For the text-containing cell, return its midpoint in (X, Y) coordinate format. 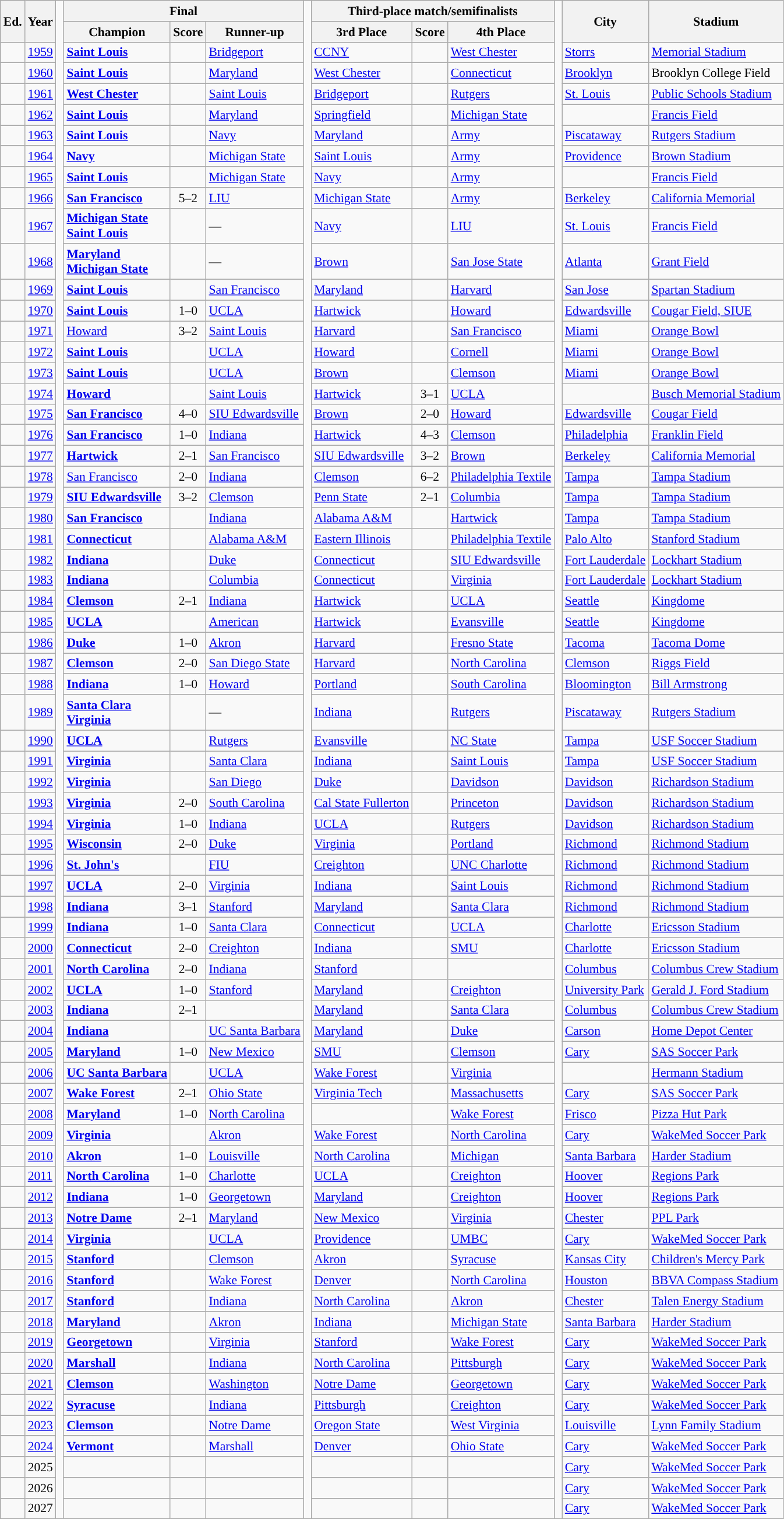
1986 (41, 643)
San Diego State (255, 664)
1981 (41, 539)
UNC Charlotte (501, 865)
Gerald J. Ford Stadium (716, 990)
2001 (41, 969)
Fresno State (501, 643)
University Park (606, 990)
1966 (41, 198)
Tacoma Dome (716, 643)
Children's Mercy Park (716, 1260)
San Jose (606, 290)
Michigan State Saint Louis (116, 226)
Maryland Michigan State (116, 262)
Springfield (361, 115)
2012 (41, 1197)
Spartan Stadium (716, 290)
Final (183, 11)
1965 (41, 177)
Cal State Fullerton (361, 803)
Cougar Field (716, 414)
City (606, 21)
1974 (41, 394)
1997 (41, 886)
1976 (41, 435)
1964 (41, 157)
1970 (41, 311)
1993 (41, 803)
Palo Alto (606, 539)
Massachusetts (501, 1094)
1973 (41, 373)
1968 (41, 262)
Houston (606, 1281)
Carson (606, 1031)
2016 (41, 1281)
Brooklyn (606, 73)
Brooklyn College Field (716, 73)
1982 (41, 560)
Virginia Tech (361, 1094)
Lynn Family Stadium (716, 1426)
Kansas City (606, 1260)
Cougar Field, SIUE (716, 311)
1960 (41, 73)
Atlanta (606, 262)
Michigan (501, 1156)
Talen Energy Stadium (716, 1301)
BBVA Compass Stadium (716, 1281)
2010 (41, 1156)
Stadium (716, 21)
2015 (41, 1260)
2022 (41, 1405)
Brown Stadium (716, 157)
2009 (41, 1135)
1977 (41, 456)
Ed. (13, 21)
2026 (41, 1488)
Cornell (501, 353)
2006 (41, 1073)
Frisco (606, 1115)
Bloomington (606, 685)
4th Place (501, 32)
2011 (41, 1176)
5–2 (188, 198)
Santa Clara Virginia (116, 712)
2025 (41, 1467)
1983 (41, 580)
Franklin Field (716, 435)
2003 (41, 1010)
2013 (41, 1218)
4–0 (188, 414)
Hermann Stadium (716, 1073)
1998 (41, 907)
2000 (41, 949)
1990 (41, 741)
Champion (116, 32)
Princeton (501, 803)
Storrs (606, 52)
Eastern Illinois (361, 539)
1978 (41, 477)
2019 (41, 1342)
Busch Memorial Stadium (716, 394)
2020 (41, 1363)
Home Depot Center (716, 1031)
1995 (41, 844)
PPL Park (716, 1218)
Public Schools Stadium (716, 94)
2021 (41, 1384)
Memorial Stadium (716, 52)
San Diego (255, 783)
1967 (41, 226)
Oregon State (361, 1426)
FIU (255, 865)
1988 (41, 685)
Grant Field (716, 262)
NC State (501, 741)
1994 (41, 824)
2008 (41, 1115)
1985 (41, 622)
Philadelphia (606, 435)
4–3 (430, 435)
1962 (41, 115)
Wisconsin (116, 844)
1959 (41, 52)
Pizza Hut Park (716, 1115)
2014 (41, 1239)
1987 (41, 664)
Vermont (116, 1447)
2002 (41, 990)
1991 (41, 762)
1989 (41, 712)
2018 (41, 1322)
2017 (41, 1301)
West Virginia (501, 1426)
1969 (41, 290)
2004 (41, 1031)
2027 (41, 1509)
1975 (41, 414)
1971 (41, 332)
Washington (255, 1384)
Bill Armstrong (716, 685)
1980 (41, 519)
Tacoma (606, 643)
1999 (41, 928)
1996 (41, 865)
American (255, 622)
1992 (41, 783)
1984 (41, 601)
Runner-up (255, 32)
6–2 (430, 477)
Year (41, 21)
1961 (41, 94)
San Jose State (501, 262)
Riggs Field (716, 664)
CCNY (361, 52)
Penn State (361, 498)
3rd Place (361, 32)
UMBC (501, 1239)
2007 (41, 1094)
1963 (41, 136)
2023 (41, 1426)
2005 (41, 1052)
Stanford Stadium (716, 539)
1972 (41, 353)
St. John's (116, 865)
1979 (41, 498)
Third-place match/semifinalists (432, 11)
2024 (41, 1447)
